Determine the (x, y) coordinate at the center of the cell enclosing the given text.  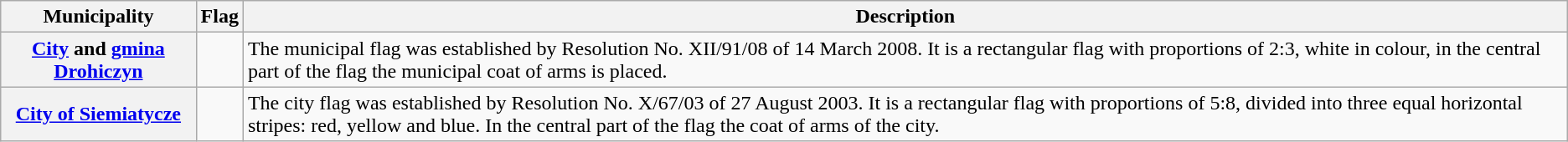
City of Siemiatycze (99, 114)
Municipality (99, 17)
City and gmina Drohiczyn (99, 60)
Flag (219, 17)
Description (905, 17)
